From the cell containing the given text, extract its center point as (X, Y) coordinate. 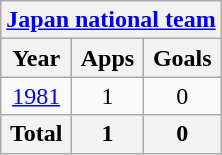
Year (36, 58)
Apps (108, 58)
Goals (182, 58)
Total (36, 134)
Japan national team (111, 20)
1981 (36, 96)
